Find where the given text appears and provide that cell's center as [x, y] coordinate. 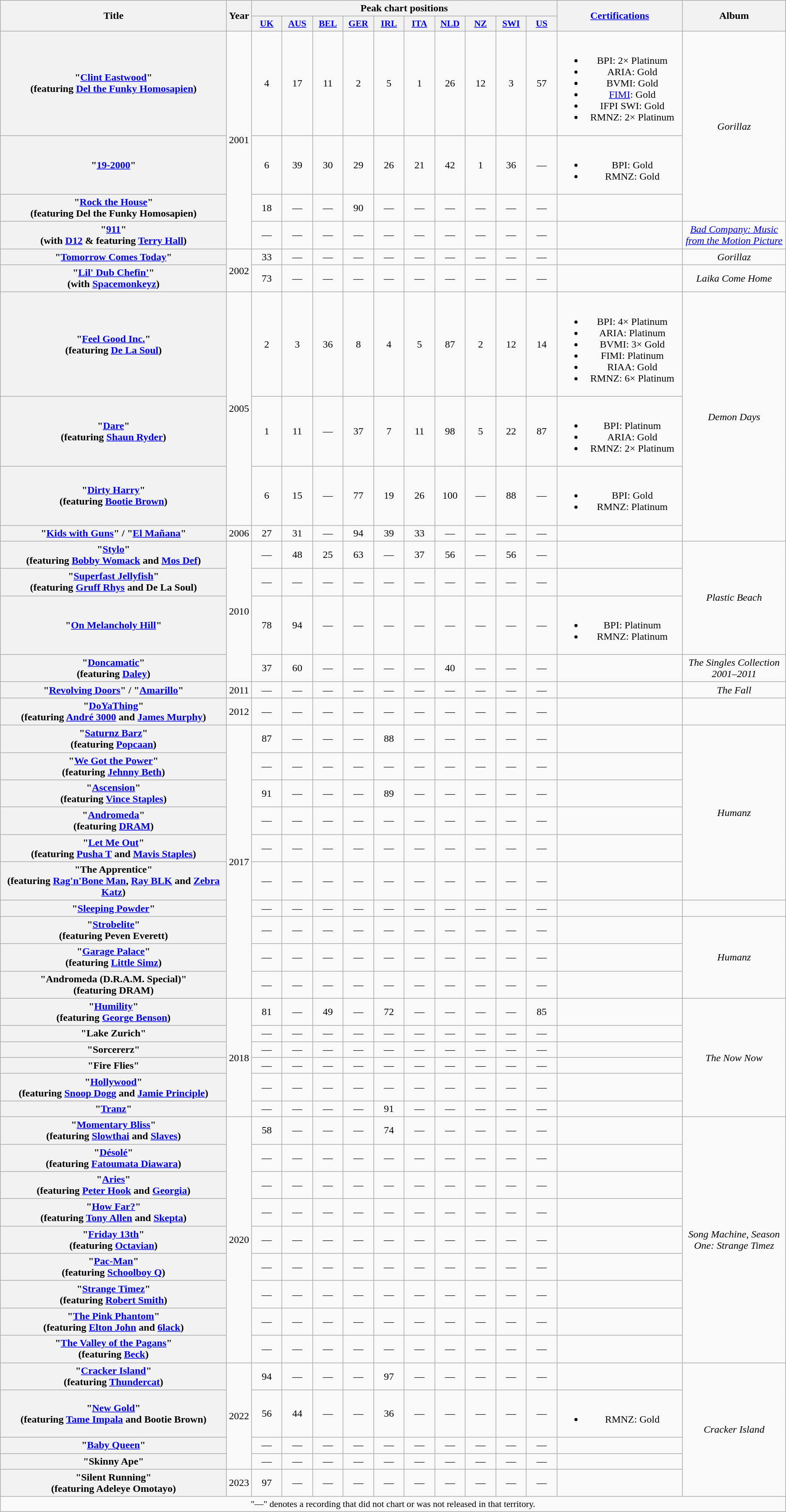
77 [359, 496]
31 [297, 533]
Cracker Island [734, 1430]
"—" denotes a recording that did not chart or was not released in that territory. [393, 1504]
"Fire Flies" [113, 1065]
"Momentary Bliss"(featuring Slowthai and Slaves) [113, 1130]
"Sorcererz" [113, 1049]
"Strobelite"(featuring Peven Everett) [113, 930]
"Humility"(featuring George Benson) [113, 1012]
"DoYaThing"(featuring André 3000 and James Murphy) [113, 711]
81 [267, 1012]
7 [389, 432]
"The Apprentice"(featuring Rag'n'Bone Man, Ray BLK and Zebra Katz) [113, 881]
Demon Days [734, 416]
57 [542, 83]
40 [450, 668]
"How Far?"(featuring Tony Allen and Skepta) [113, 1212]
78 [267, 625]
The Singles Collection 2001–2011 [734, 668]
18 [267, 208]
72 [389, 1012]
Peak chart positions [404, 8]
"Désolé"(featuring Fatoumata Diawara) [113, 1158]
"The Valley of the Pagans"(featuring Beck) [113, 1349]
"Skinny Ape" [113, 1461]
GER [359, 24]
14 [542, 344]
"911"(with D12 & featuring Terry Hall) [113, 235]
"Pac-Man"(featuring Schoolboy Q) [113, 1267]
8 [359, 344]
IRL [389, 24]
19 [389, 496]
2001 [239, 140]
2011 [239, 690]
"We Got the Power"(featuring Jehnny Beth) [113, 766]
2002 [239, 270]
Year [239, 16]
27 [267, 533]
"Dare"(featuring Shaun Ryder) [113, 432]
15 [297, 496]
2017 [239, 861]
2005 [239, 409]
"Friday 13th"(featuring Octavian) [113, 1240]
42 [450, 165]
BPI: 2× PlatinumARIA: GoldBVMI: GoldFIMI: GoldIFPI SWI: GoldRMNZ: 2× Platinum [620, 83]
2010 [239, 611]
48 [297, 555]
44 [297, 1414]
74 [389, 1130]
"Let Me Out"(featuring Pusha T and Mavis Staples) [113, 848]
"Strange Timez"(featuring Robert Smith) [113, 1295]
"Feel Good Inc."(featuring De La Soul) [113, 344]
"Lil' Dub Chefin'"(with Spacemonkeyz) [113, 279]
SWI [511, 24]
Laika Come Home [734, 279]
BEL [327, 24]
US [542, 24]
"New Gold"(featuring Tame Impala and Bootie Brown) [113, 1414]
49 [327, 1012]
"Lake Zurich" [113, 1033]
"Baby Queen" [113, 1445]
"Cracker Island"(featuring Thundercat) [113, 1376]
BPI: PlatinumARIA: GoldRMNZ: 2× Platinum [620, 432]
"Dirty Harry"(featuring Bootie Brown) [113, 496]
17 [297, 83]
2023 [239, 1483]
BPI: GoldRMNZ: Gold [620, 165]
21 [420, 165]
"On Melancholy Hill" [113, 625]
Album [734, 16]
85 [542, 1012]
ITA [420, 24]
2022 [239, 1416]
"Kids with Guns" / "El Mañana" [113, 533]
30 [327, 165]
"Andromeda"(featuring DRAM) [113, 821]
UK [267, 24]
"Tomorrow Comes Today" [113, 257]
"Rock the House"(featuring Del the Funky Homosapien) [113, 208]
Bad Company: Music from the Motion Picture [734, 235]
"Doncamatic"(featuring Daley) [113, 668]
The Now Now [734, 1057]
Title [113, 16]
"Hollywood"(featuring Snoop Dogg and Jamie Principle) [113, 1087]
73 [267, 279]
"Sleeping Powder" [113, 908]
"Saturnz Barz"(featuring Popcaan) [113, 739]
58 [267, 1130]
"Garage Palace"(featuring Little Simz) [113, 957]
"Stylo"(featuring Bobby Womack and Mos Def) [113, 555]
"Revolving Doors" / "Amarillo" [113, 690]
"The Pink Phantom"(featuring Elton John and 6lack) [113, 1321]
90 [359, 208]
"Tranz" [113, 1109]
"19-2000" [113, 165]
2018 [239, 1057]
89 [389, 793]
"Superfast Jellyfish"(featuring Gruff Rhys and De La Soul) [113, 582]
98 [450, 432]
The Fall [734, 690]
2006 [239, 533]
"Silent Running"(featuring Adeleye Omotayo) [113, 1483]
NZ [480, 24]
AUS [297, 24]
25 [327, 555]
2012 [239, 711]
"Ascension"(featuring Vince Staples) [113, 793]
NLD [450, 24]
BPI: GoldRMNZ: Platinum [620, 496]
"Clint Eastwood"(featuring Del the Funky Homosapien) [113, 83]
60 [297, 668]
22 [511, 432]
RMNZ: Gold [620, 1414]
100 [450, 496]
BPI: PlatinumRMNZ: Platinum [620, 625]
29 [359, 165]
Song Machine, Season One: Strange Timez [734, 1240]
Certifications [620, 16]
63 [359, 555]
BPI: 4× PlatinumARIA: PlatinumBVMI: 3× GoldFIMI: PlatinumRIAA: GoldRMNZ: 6× Platinum [620, 344]
"Andromeda (D.R.A.M. Special)"(featuring DRAM) [113, 985]
2020 [239, 1240]
Plastic Beach [734, 598]
"Aries"(featuring Peter Hook and Georgia) [113, 1185]
